Extract the (x, y) coordinate from the center of the cell holding the provided text.  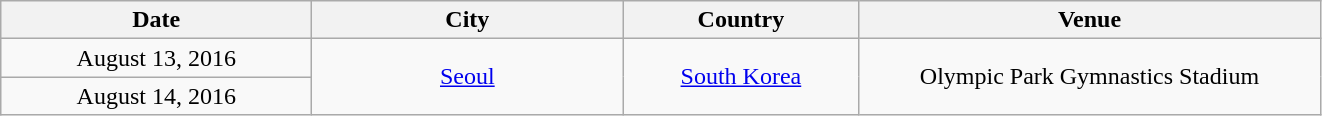
August 14, 2016 (156, 96)
City (468, 20)
Country (741, 20)
August 13, 2016 (156, 58)
Date (156, 20)
Seoul (468, 77)
Venue (1090, 20)
South Korea (741, 77)
Olympic Park Gymnastics Stadium (1090, 77)
